Return [X, Y] of the center of cell containing provided text 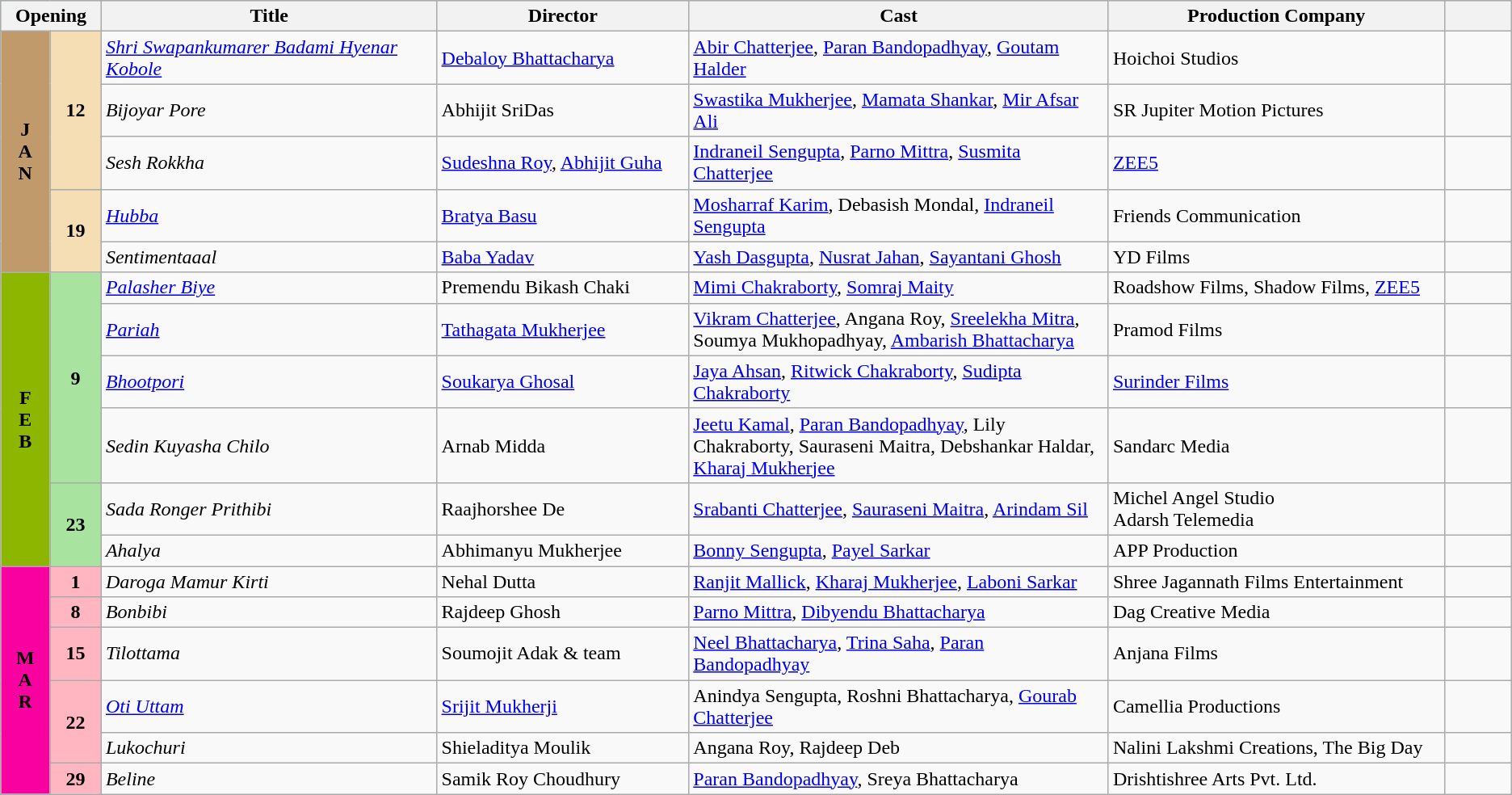
Jaya Ahsan, Ritwick Chakraborty, Sudipta Chakraborty [899, 381]
Debaloy Bhattacharya [563, 58]
Sada Ronger Prithibi [269, 509]
Ahalya [269, 550]
Abhijit SriDas [563, 110]
15 [76, 654]
1 [76, 581]
Indraneil Sengupta, Parno Mittra, Susmita Chatterjee [899, 163]
MAR [26, 679]
Mimi Chakraborty, Somraj Maity [899, 288]
Srabanti Chatterjee, Sauraseni Maitra, Arindam Sil [899, 509]
Sesh Rokkha [269, 163]
Jeetu Kamal, Paran Bandopadhyay, Lily Chakraborty, Sauraseni Maitra, Debshankar Haldar, Kharaj Mukherjee [899, 445]
YD Films [1276, 257]
Sudeshna Roy, Abhijit Guha [563, 163]
Michel Angel StudioAdarsh Telemedia [1276, 509]
Ranjit Mallick, Kharaj Mukherjee, Laboni Sarkar [899, 581]
19 [76, 231]
Sentimentaaal [269, 257]
ZEE5 [1276, 163]
Pramod Films [1276, 330]
23 [76, 524]
Baba Yadav [563, 257]
Opening [52, 16]
Sedin Kuyasha Chilo [269, 445]
Camellia Productions [1276, 706]
APP Production [1276, 550]
Premendu Bikash Chaki [563, 288]
Nalini Lakshmi Creations, The Big Day [1276, 748]
Surinder Films [1276, 381]
Nehal Dutta [563, 581]
Bratya Basu [563, 215]
Pariah [269, 330]
Parno Mittra, Dibyendu Bhattacharya [899, 612]
Bonny Sengupta, Payel Sarkar [899, 550]
Tilottama [269, 654]
8 [76, 612]
JAN [26, 152]
Angana Roy, Rajdeep Deb [899, 748]
FEB [26, 419]
Bijoyar Pore [269, 110]
Hubba [269, 215]
9 [76, 377]
Vikram Chatterjee, Angana Roy, Sreelekha Mitra, Soumya Mukhopadhyay, Ambarish Bhattacharya [899, 330]
Cast [899, 16]
Paran Bandopadhyay, Sreya Bhattacharya [899, 779]
Oti Uttam [269, 706]
Drishtishree Arts Pvt. Ltd. [1276, 779]
Raajhorshee De [563, 509]
Shree Jagannath Films Entertainment [1276, 581]
Neel Bhattacharya, Trina Saha, Paran Bandopadhyay [899, 654]
Samik Roy Choudhury [563, 779]
Anindya Sengupta, Roshni Bhattacharya, Gourab Chatterjee [899, 706]
Abhimanyu Mukherjee [563, 550]
Bhootpori [269, 381]
Srijit Mukherji [563, 706]
Tathagata Mukherjee [563, 330]
Swastika Mukherjee, Mamata Shankar, Mir Afsar Ali [899, 110]
Anjana Films [1276, 654]
Roadshow Films, Shadow Films, ZEE5 [1276, 288]
Yash Dasgupta, Nusrat Jahan, Sayantani Ghosh [899, 257]
Shieladitya Moulik [563, 748]
Production Company [1276, 16]
Rajdeep Ghosh [563, 612]
Daroga Mamur Kirti [269, 581]
Director [563, 16]
Shri Swapankumarer Badami Hyenar Kobole [269, 58]
Title [269, 16]
Friends Communication [1276, 215]
12 [76, 110]
29 [76, 779]
Dag Creative Media [1276, 612]
Abir Chatterjee, Paran Bandopadhyay, Goutam Halder [899, 58]
Sandarc Media [1276, 445]
Soumojit Adak & team [563, 654]
Hoichoi Studios [1276, 58]
SR Jupiter Motion Pictures [1276, 110]
22 [76, 722]
Arnab Midda [563, 445]
Bonbibi [269, 612]
Palasher Biye [269, 288]
Soukarya Ghosal [563, 381]
Beline [269, 779]
Mosharraf Karim, Debasish Mondal, Indraneil Sengupta [899, 215]
Lukochuri [269, 748]
